Output the (X, Y) coordinate of the center of the cell containing the given text.  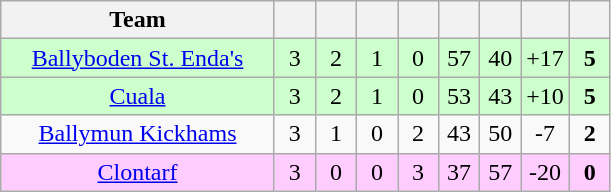
53 (460, 96)
Cuala (138, 96)
+17 (546, 58)
50 (500, 134)
37 (460, 172)
40 (500, 58)
Ballymun Kickhams (138, 134)
Team (138, 20)
-7 (546, 134)
Clontarf (138, 172)
Ballyboden St. Enda's (138, 58)
+10 (546, 96)
-20 (546, 172)
